Output the [x, y] coordinate of the center of the cell containing the given text.  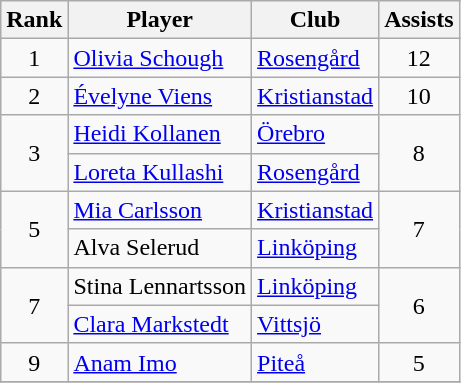
12 [419, 58]
2 [34, 96]
Club [316, 20]
Clara Markstedt [160, 324]
1 [34, 58]
Anam Imo [160, 362]
Alva Selerud [160, 248]
6 [419, 305]
Vittsjö [316, 324]
10 [419, 96]
Player [160, 20]
Örebro [316, 134]
Stina Lennartsson [160, 286]
Mia Carlsson [160, 210]
Piteå [316, 362]
9 [34, 362]
Olivia Schough [160, 58]
Heidi Kollanen [160, 134]
Loreta Kullashi [160, 172]
8 [419, 153]
Évelyne Viens [160, 96]
3 [34, 153]
Assists [419, 20]
Rank [34, 20]
